From the cell containing the given text, extract its center point as [x, y] coordinate. 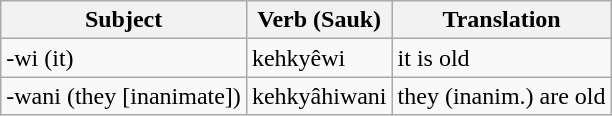
kehkyêwi [319, 58]
Subject [124, 20]
-wani (they [inanimate]) [124, 96]
it is old [502, 58]
they (inanim.) are old [502, 96]
-wi (it) [124, 58]
kehkyâhiwani [319, 96]
Translation [502, 20]
Verb (Sauk) [319, 20]
